Determine the (X, Y) coordinate at the center of the cell enclosing the given text.  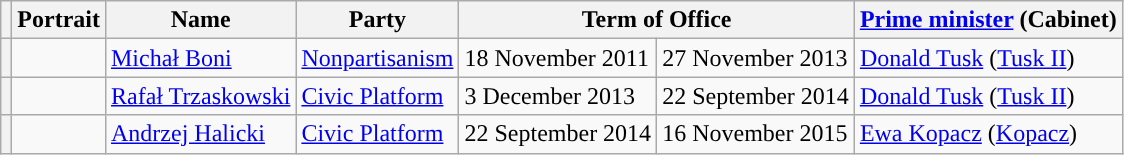
Rafał Trzaskowski (200, 96)
Ewa Kopacz (Kopacz) (988, 134)
18 November 2011 (558, 58)
Nonpartisanism (378, 58)
Party (378, 20)
Name (200, 20)
Andrzej Halicki (200, 134)
27 November 2013 (756, 58)
Michał Boni (200, 58)
Portrait (59, 20)
3 December 2013 (558, 96)
Prime minister (Cabinet) (988, 20)
Term of Office (656, 20)
16 November 2015 (756, 134)
